Provide the (X, Y) coordinate of the cell's center where the given text is located.  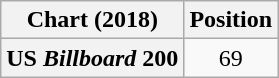
69 (231, 58)
US Billboard 200 (92, 58)
Chart (2018) (92, 20)
Position (231, 20)
